Search for the cell housing the specified text and yield its (x, y) center coordinate. 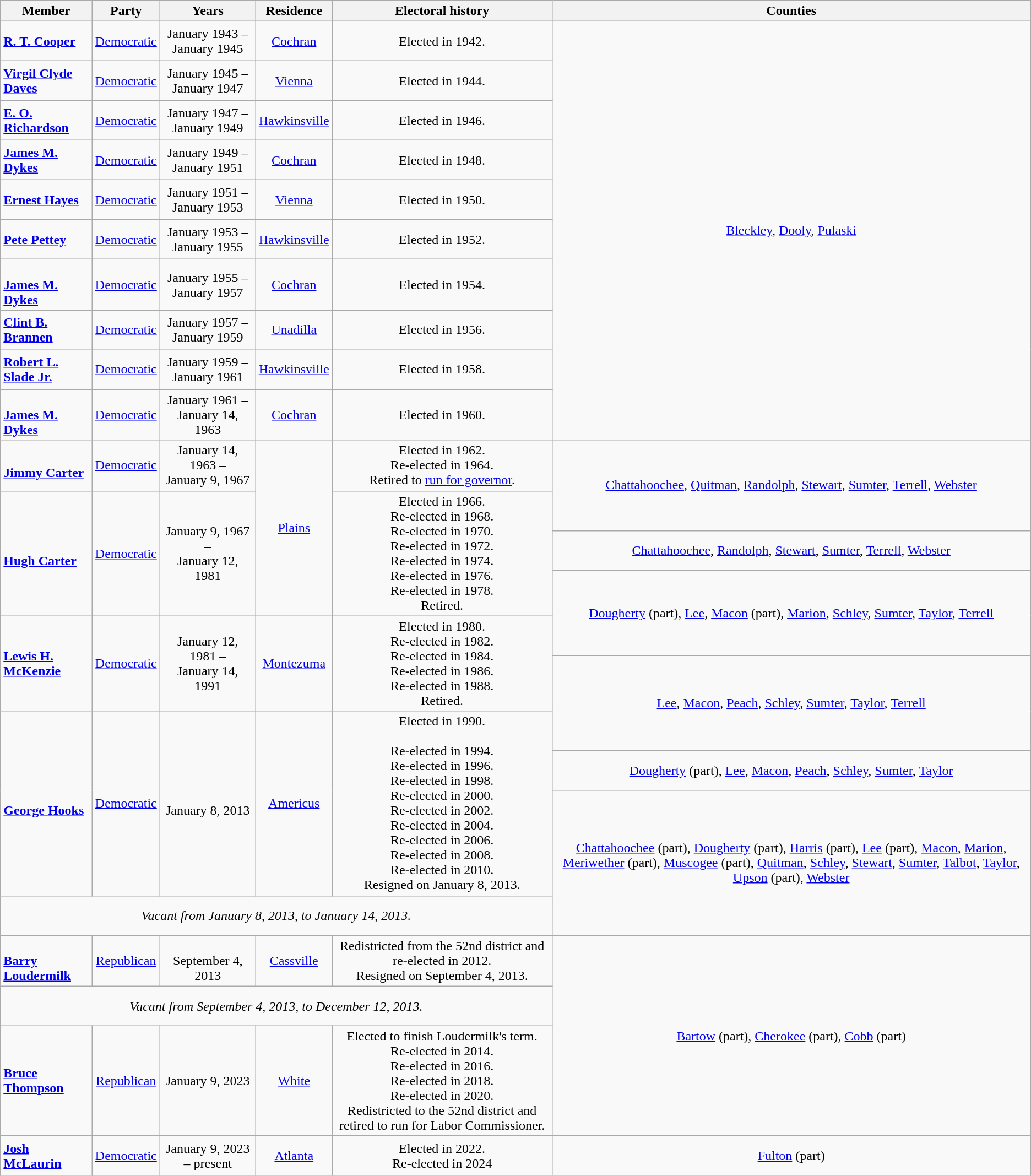
Unadilla (294, 330)
Dougherty (part), Lee, Macon, Peach, Schley, Sumter, Taylor (791, 771)
Bleckley, Dooly, Pulaski (791, 231)
Pete Pettey (46, 240)
Elected in 1954. (442, 285)
Ernest Hayes (46, 200)
George Hooks (46, 803)
Plains (294, 528)
Dougherty (part), Lee, Macon (part), Marion, Schley, Sumter, Taylor, Terrell (791, 613)
Residence (294, 11)
January 14, 1963 –January 9, 1967 (208, 465)
September 4, 2013 (208, 961)
Jimmy Carter (46, 465)
January 8, 2013 (208, 803)
Montezuma (294, 663)
Josh McLaurin (46, 1156)
Vacant from September 4, 2013, to December 12, 2013. (276, 1006)
Years (208, 11)
Elected in 1952. (442, 240)
White (294, 1081)
Cassville (294, 961)
Bartow (part), Cherokee (part), Cobb (part) (791, 1036)
Chattahoochee, Quitman, Randolph, Stewart, Sumter, Terrell, Webster (791, 485)
Elected in 1958. (442, 370)
E. O. Richardson (46, 121)
Elected in 1948. (442, 160)
Elected in 1944. (442, 81)
Americus (294, 803)
Atlanta (294, 1156)
Lewis H. McKenzie (46, 663)
Elected in 1950. (442, 200)
Elected in 1942. (442, 41)
January 9, 2023 (208, 1081)
Elected in 1962.Re-elected in 1964.Retired to run for governor. (442, 465)
January 1957 –January 1959 (208, 330)
Elected in 1980.Re-elected in 1982.Re-elected in 1984.Re-elected in 1986.Re-elected in 1988.Retired. (442, 663)
January 1949 –January 1951 (208, 160)
Vacant from January 8, 2013, to January 14, 2013. (276, 915)
Bruce Thompson (46, 1081)
January 1945 –January 1947 (208, 81)
January 1943 –January 1945 (208, 41)
Member (46, 11)
January 9, 1967 –January 12, 1981 (208, 553)
Hugh Carter (46, 553)
Elected in 1956. (442, 330)
Chattahoochee, Randolph, Stewart, Sumter, Terrell, Webster (791, 550)
Elected in 2022.Re-elected in 2024 (442, 1156)
January 9, 2023 – present (208, 1156)
Electoral history (442, 11)
January 1953 –January 1955 (208, 240)
January 12, 1981 –January 14, 1991 (208, 663)
Fulton (part) (791, 1156)
Barry Loudermilk (46, 961)
Robert L. Slade Jr. (46, 370)
Elected in 1966.Re-elected in 1968.Re-elected in 1970.Re-elected in 1972.Re-elected in 1974.Re-elected in 1976.Re-elected in 1978.Retired. (442, 553)
Lee, Macon, Peach, Schley, Sumter, Taylor, Terrell (791, 703)
Redistricted from the 52nd district and re-elected in 2012.Resigned on September 4, 2013. (442, 961)
Clint B. Brannen (46, 330)
January 1961 –January 14, 1963 (208, 415)
January 1951 –January 1953 (208, 200)
January 1947 –January 1949 (208, 121)
Virgil Clyde Daves (46, 81)
January 1955 –January 1957 (208, 285)
Elected in 1960. (442, 415)
Party (126, 11)
R. T. Cooper (46, 41)
Counties (791, 11)
Elected in 1946. (442, 121)
January 1959 –January 1961 (208, 370)
